Provide the (x, y) coordinate of the cell's center where the given text is located.  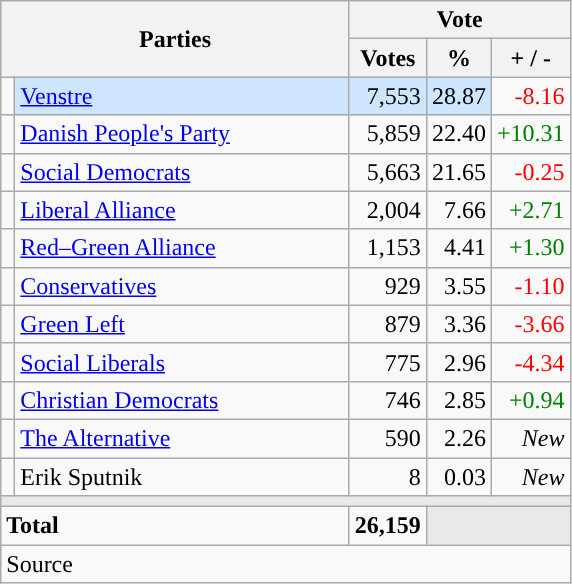
+1.30 (530, 248)
4.41 (458, 248)
Social Democrats (182, 172)
3.36 (458, 324)
Christian Democrats (182, 400)
7,553 (388, 96)
+ / - (530, 58)
Parties (176, 39)
Vote (460, 20)
Total (176, 526)
Social Liberals (182, 362)
21.65 (458, 172)
2.26 (458, 438)
Red–Green Alliance (182, 248)
22.40 (458, 134)
7.66 (458, 210)
Venstre (182, 96)
0.03 (458, 477)
+2.71 (530, 210)
2,004 (388, 210)
-4.34 (530, 362)
26,159 (388, 526)
+10.31 (530, 134)
% (458, 58)
1,153 (388, 248)
Erik Sputnik (182, 477)
Liberal Alliance (182, 210)
2.96 (458, 362)
Conservatives (182, 286)
-0.25 (530, 172)
8 (388, 477)
Green Left (182, 324)
28.87 (458, 96)
775 (388, 362)
3.55 (458, 286)
5,663 (388, 172)
Votes (388, 58)
+0.94 (530, 400)
2.85 (458, 400)
746 (388, 400)
5,859 (388, 134)
Source (286, 564)
590 (388, 438)
-3.66 (530, 324)
Danish People's Party (182, 134)
-8.16 (530, 96)
929 (388, 286)
The Alternative (182, 438)
879 (388, 324)
-1.10 (530, 286)
